Search for the cell housing the specified text and yield its [X, Y] center coordinate. 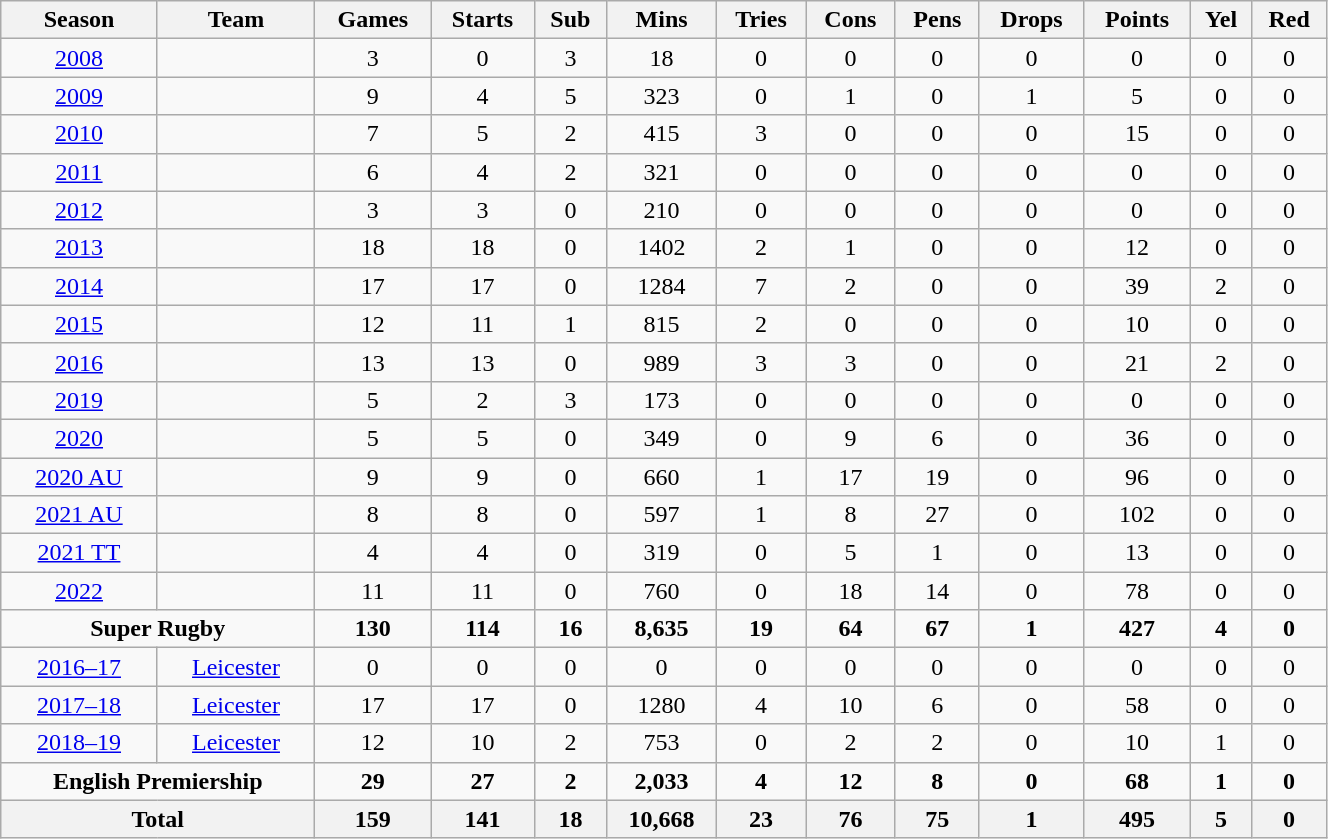
660 [662, 477]
Tries [760, 20]
21 [1138, 362]
Yel [1220, 20]
2014 [80, 286]
Pens [937, 20]
319 [662, 553]
210 [662, 210]
2022 [80, 591]
173 [662, 400]
15 [1138, 134]
Games [373, 20]
2012 [80, 210]
Points [1138, 20]
76 [851, 819]
29 [373, 781]
16 [570, 629]
Red [1290, 20]
2013 [80, 248]
14 [937, 591]
75 [937, 819]
2018–19 [80, 743]
Sub [570, 20]
1280 [662, 705]
2009 [80, 96]
2008 [80, 58]
2021 TT [80, 553]
Drops [1031, 20]
753 [662, 743]
64 [851, 629]
Mins [662, 20]
2015 [80, 324]
English Premiership [158, 781]
349 [662, 438]
159 [373, 819]
Season [80, 20]
2017–18 [80, 705]
760 [662, 591]
815 [662, 324]
2010 [80, 134]
321 [662, 172]
2021 AU [80, 515]
130 [373, 629]
8,635 [662, 629]
Team [236, 20]
597 [662, 515]
1402 [662, 248]
2,033 [662, 781]
Super Rugby [158, 629]
78 [1138, 591]
141 [482, 819]
2019 [80, 400]
36 [1138, 438]
2020 AU [80, 477]
495 [1138, 819]
2020 [80, 438]
96 [1138, 477]
39 [1138, 286]
989 [662, 362]
58 [1138, 705]
415 [662, 134]
1284 [662, 286]
Starts [482, 20]
67 [937, 629]
323 [662, 96]
23 [760, 819]
114 [482, 629]
2016 [80, 362]
10,668 [662, 819]
2011 [80, 172]
102 [1138, 515]
68 [1138, 781]
427 [1138, 629]
Cons [851, 20]
Total [158, 819]
2016–17 [80, 667]
